Search for the cell housing the specified text and yield its (X, Y) center coordinate. 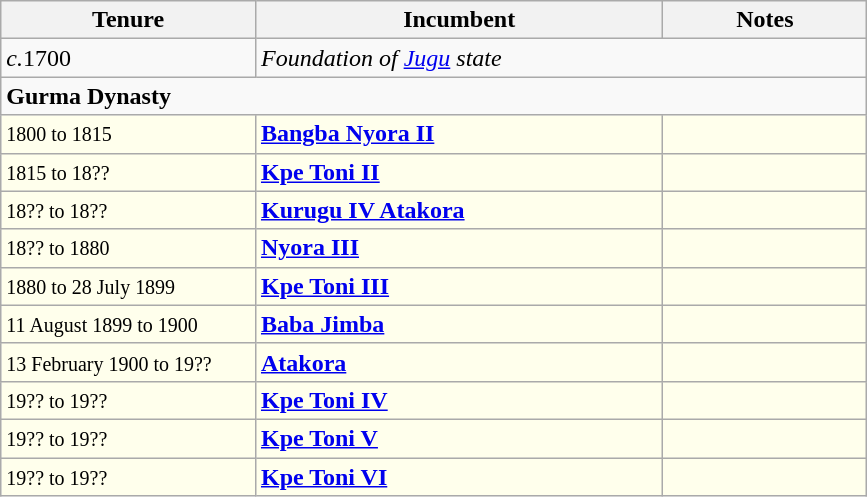
Baba Jimba (459, 324)
11 August 1899 to 1900 (128, 324)
Foundation of Jugu state (560, 58)
1815 to 18?? (128, 172)
Tenure (128, 20)
18?? to 18?? (128, 210)
Kpe Toni III (459, 286)
Atakora (459, 362)
Bangba Nyora II (459, 134)
1800 to 1815 (128, 134)
c.1700 (128, 58)
18?? to 1880 (128, 248)
Nyora III (459, 248)
13 February 1900 to 19?? (128, 362)
Kpe Toni V (459, 438)
Notes (765, 20)
Kpe Toni IV (459, 400)
Incumbent (459, 20)
Kurugu IV Atakora (459, 210)
Gurma Dynasty (434, 96)
Kpe Toni II (459, 172)
1880 to 28 July 1899 (128, 286)
Kpe Toni VI (459, 477)
